Locate the cell with the specified text and output its [x, y] center coordinate. 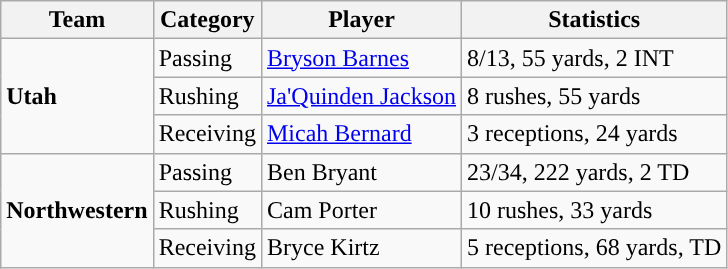
10 rushes, 33 yards [594, 210]
Statistics [594, 20]
3 receptions, 24 yards [594, 134]
Northwestern [77, 210]
Cam Porter [361, 210]
Player [361, 20]
Ben Bryant [361, 172]
Utah [77, 96]
Team [77, 20]
Bryce Kirtz [361, 248]
23/34, 222 yards, 2 TD [594, 172]
Bryson Barnes [361, 58]
5 receptions, 68 yards, TD [594, 248]
Ja'Quinden Jackson [361, 96]
8/13, 55 yards, 2 INT [594, 58]
8 rushes, 55 yards [594, 96]
Micah Bernard [361, 134]
Category [207, 20]
